Locate the cell with the specified text and output its [x, y] center coordinate. 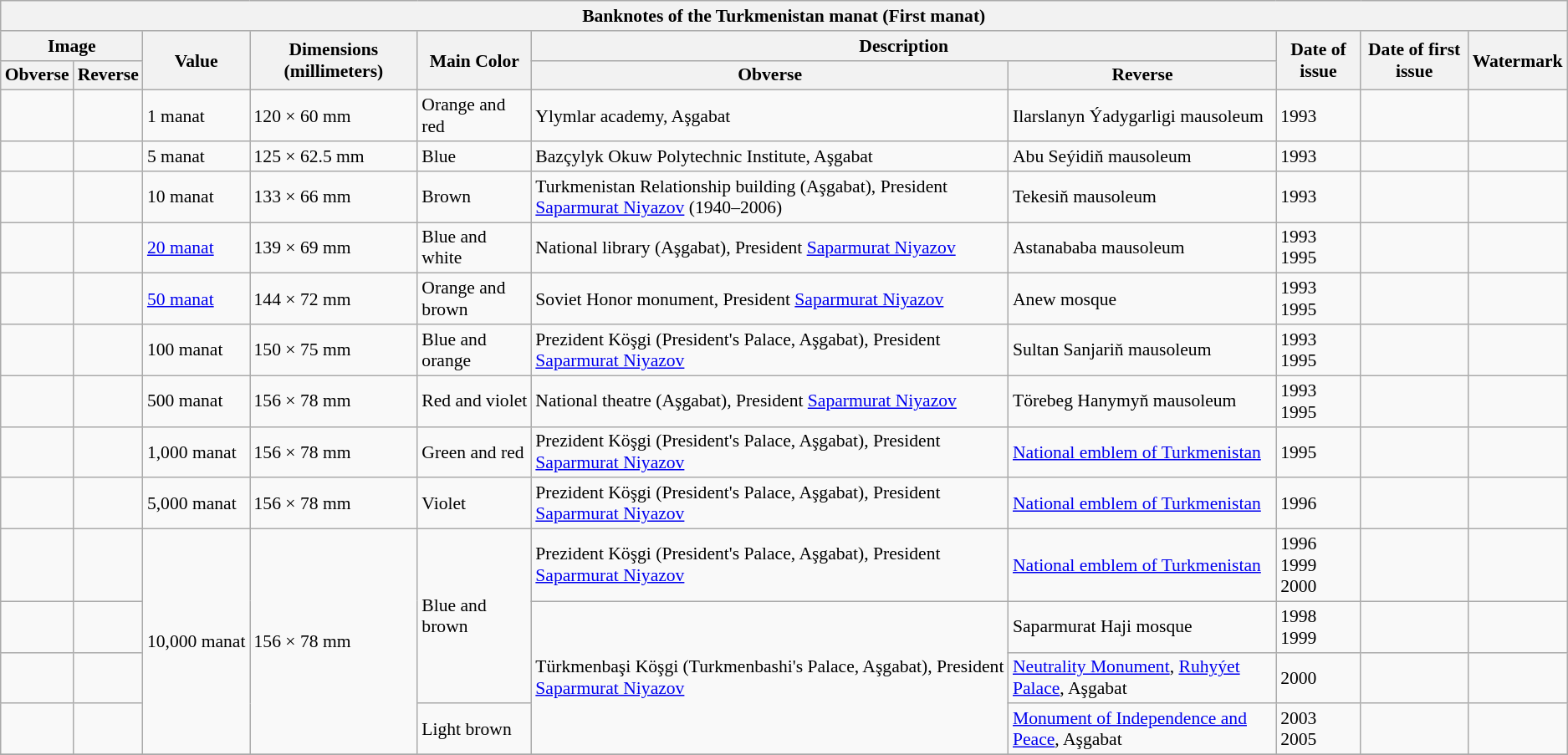
Green and red [474, 451]
Blue and orange [474, 349]
Main Color [474, 60]
Blue and brown [474, 617]
144 × 72 mm [333, 299]
Watermark [1518, 60]
Brown [474, 197]
139 × 69 mm [333, 247]
Neutrality Monument, Ruhyýet Palace, Aşgabat [1142, 677]
Blue [474, 156]
1995 [1318, 451]
Saparmurat Haji mosque [1142, 627]
Turkmenistan Relationship building (Aşgabat), President Saparmurat Niyazov (1940–2006) [769, 197]
Blue and white [474, 247]
Image [72, 46]
20032005 [1318, 729]
Törebeg Hanymyň mausoleum [1142, 401]
Light brown [474, 729]
Tekesiň mausoleum [1142, 197]
Ylymlar academy, Aşgabat [769, 115]
1,000 manat [197, 451]
Monument of Independence and Peace, Aşgabat [1142, 729]
Red and violet [474, 401]
National theatre (Aşgabat), President Saparmurat Niyazov [769, 401]
10,000 manat [197, 642]
Sultan Sanjariň mausoleum [1142, 349]
Orange and red [474, 115]
2000 [1318, 677]
133 × 66 mm [333, 197]
500 manat [197, 401]
National library (Aşgabat), President Saparmurat Niyazov [769, 247]
Date of first issue [1415, 60]
Soviet Honor monument, President Saparmurat Niyazov [769, 299]
Banknotes of the Turkmenistan manat (First manat) [784, 16]
1996 [1318, 503]
50 manat [197, 299]
5 manat [197, 156]
Value [197, 60]
Abu Seýidiň mausoleum [1142, 156]
Anew mosque [1142, 299]
125 × 62.5 mm [333, 156]
Orange and brown [474, 299]
20 manat [197, 247]
Astanababa mausoleum [1142, 247]
Description [903, 46]
100 manat [197, 349]
120 × 60 mm [333, 115]
Ilarslanyn Ýadygarligi mausoleum [1142, 115]
199619992000 [1318, 565]
Dimensions (millimeters) [333, 60]
Türkmenbaşi Köşgi (Turkmenbashi's Palace, Aşgabat), President Saparmurat Niyazov [769, 677]
Date of issue [1318, 60]
10 manat [197, 197]
5,000 manat [197, 503]
150 × 75 mm [333, 349]
1 manat [197, 115]
Bazçylyk Okuw Polytechnic Institute, Aşgabat [769, 156]
Violet [474, 503]
19981999 [1318, 627]
